Find where the given text appears and provide that cell's center as [X, Y] coordinate. 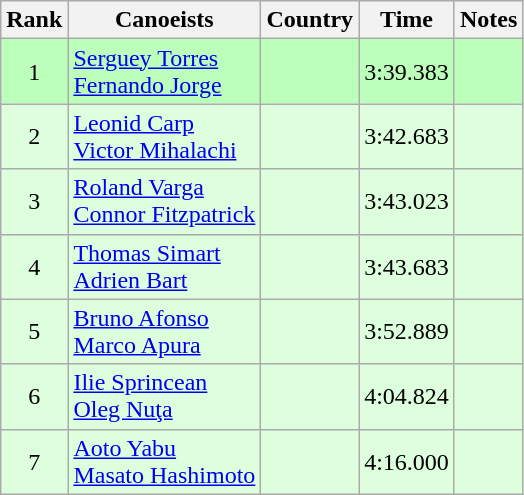
3:43.023 [407, 202]
Roland VargaConnor Fitzpatrick [164, 202]
2 [34, 136]
Country [310, 20]
7 [34, 462]
4:16.000 [407, 462]
Serguey TorresFernando Jorge [164, 72]
Leonid CarpVictor Mihalachi [164, 136]
5 [34, 332]
4:04.824 [407, 396]
1 [34, 72]
4 [34, 266]
Ilie SprinceanOleg Nuţa [164, 396]
Rank [34, 20]
3:52.889 [407, 332]
3 [34, 202]
Aoto YabuMasato Hashimoto [164, 462]
Time [407, 20]
Thomas SimartAdrien Bart [164, 266]
3:43.683 [407, 266]
Canoeists [164, 20]
Notes [488, 20]
6 [34, 396]
Bruno AfonsoMarco Apura [164, 332]
3:39.383 [407, 72]
3:42.683 [407, 136]
